Detect which cell encompasses the target text, then output its [X, Y] center coordinate. 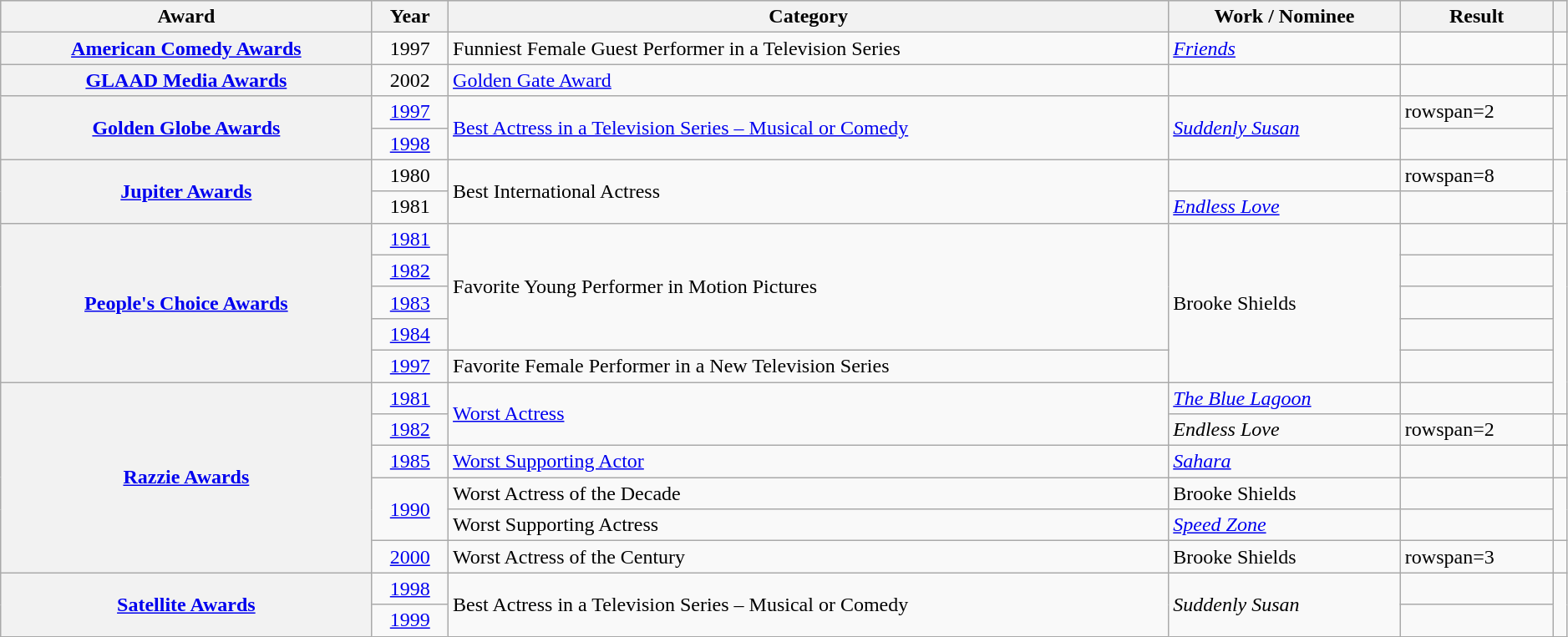
Friends [1285, 48]
Golden Globe Awards [186, 128]
Work / Nominee [1285, 17]
The Blue Lagoon [1285, 398]
Worst Supporting Actress [809, 525]
American Comedy Awards [186, 48]
Worst Actress of the Century [809, 557]
2000 [410, 557]
Jupiter Awards [186, 191]
2002 [410, 80]
Award [186, 17]
People's Choice Awards [186, 302]
Funniest Female Guest Performer in a Television Series [809, 48]
rowspan=8 [1477, 175]
Satellite Awards [186, 604]
Golden Gate Award [809, 80]
Worst Actress [809, 414]
1985 [410, 462]
1983 [410, 302]
GLAAD Media Awards [186, 80]
Favorite Female Performer in a New Television Series [809, 366]
rowspan=3 [1477, 557]
1984 [410, 334]
Speed Zone [1285, 525]
1990 [410, 509]
Worst Supporting Actor [809, 462]
Favorite Young Performer in Motion Pictures [809, 286]
Razzie Awards [186, 478]
Category [809, 17]
Year [410, 17]
Best International Actress [809, 191]
Sahara [1285, 462]
1980 [410, 175]
Worst Actress of the Decade [809, 493]
Result [1477, 17]
1999 [410, 620]
